Scan for the cell matching the given text and deliver its (X, Y) coordinate at center. 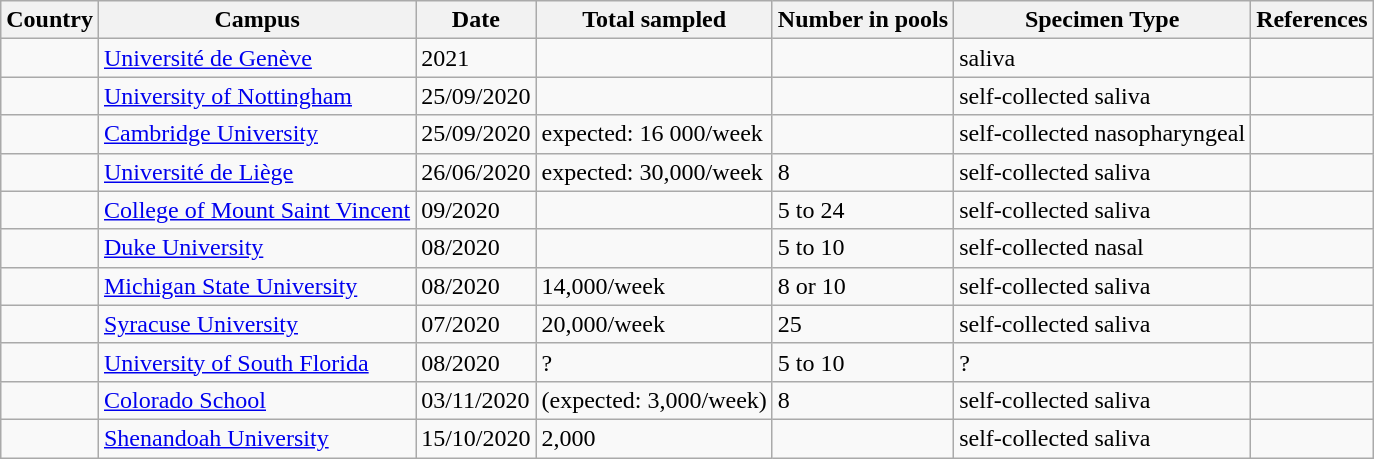
26/06/2020 (476, 172)
Shenandoah University (256, 438)
Specimen Type (1102, 20)
Number in pools (862, 20)
College of Mount Saint Vincent (256, 210)
Université de Liège (256, 172)
Total sampled (654, 20)
Université de Genève (256, 58)
Duke University (256, 248)
self-collected nasal (1102, 248)
self-collected nasopharyngeal (1102, 134)
University of Nottingham (256, 96)
Syracuse University (256, 324)
Country (50, 20)
20,000/week (654, 324)
saliva (1102, 58)
expected: 30,000/week (654, 172)
Campus (256, 20)
University of South Florida (256, 362)
Date (476, 20)
25 (862, 324)
09/2020 (476, 210)
03/11/2020 (476, 400)
2,000 (654, 438)
References (1312, 20)
14,000/week (654, 286)
15/10/2020 (476, 438)
Cambridge University (256, 134)
(expected: 3,000/week) (654, 400)
8 or 10 (862, 286)
5 to 24 (862, 210)
expected: 16 000/week (654, 134)
2021 (476, 58)
Michigan State University (256, 286)
Colorado School (256, 400)
07/2020 (476, 324)
